Locate the cell with the specified text and output its (X, Y) center coordinate. 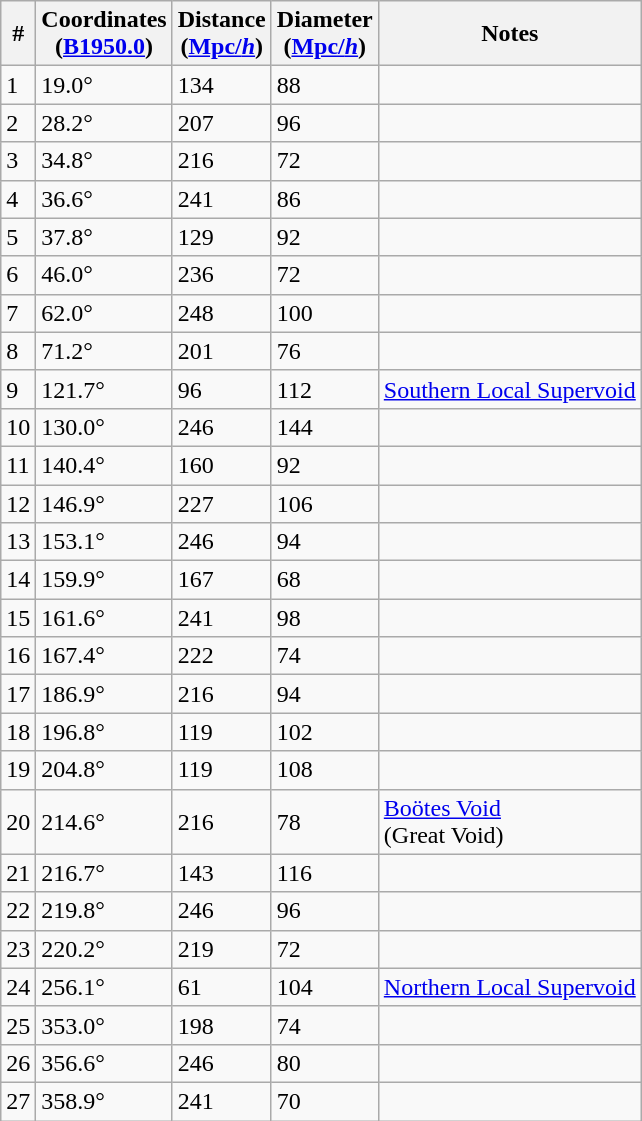
134 (222, 85)
Boötes Void (Great Void) (510, 822)
143 (222, 873)
71.2° (104, 351)
19 (18, 770)
4 (18, 199)
11 (18, 465)
86 (324, 199)
78 (324, 822)
19.0° (104, 85)
8 (18, 351)
100 (324, 313)
204.8° (104, 770)
102 (324, 732)
1 (18, 85)
21 (18, 873)
14 (18, 580)
130.0° (104, 427)
46.0° (104, 275)
88 (324, 85)
20 (18, 822)
159.9° (104, 580)
9 (18, 389)
196.8° (104, 732)
198 (222, 1025)
3 (18, 161)
160 (222, 465)
24 (18, 987)
Northern Local Supervoid (510, 987)
144 (324, 427)
12 (18, 503)
26 (18, 1063)
116 (324, 873)
Coordinates (B1950.0) (104, 34)
15 (18, 618)
248 (222, 313)
98 (324, 618)
76 (324, 351)
2 (18, 123)
207 (222, 123)
17 (18, 694)
27 (18, 1101)
222 (222, 656)
62.0° (104, 313)
Notes (510, 34)
70 (324, 1101)
18 (18, 732)
16 (18, 656)
186.9° (104, 694)
106 (324, 503)
7 (18, 313)
358.9° (104, 1101)
28.2° (104, 123)
167.4° (104, 656)
356.6° (104, 1063)
146.9° (104, 503)
236 (222, 275)
167 (222, 580)
219.8° (104, 911)
# (18, 34)
Diameter (Mpc/h) (324, 34)
129 (222, 237)
23 (18, 949)
Southern Local Supervoid (510, 389)
61 (222, 987)
108 (324, 770)
112 (324, 389)
220.2° (104, 949)
256.1° (104, 987)
161.6° (104, 618)
214.6° (104, 822)
22 (18, 911)
153.1° (104, 542)
80 (324, 1063)
25 (18, 1025)
68 (324, 580)
201 (222, 351)
13 (18, 542)
353.0° (104, 1025)
227 (222, 503)
219 (222, 949)
34.8° (104, 161)
140.4° (104, 465)
216.7° (104, 873)
37.8° (104, 237)
104 (324, 987)
Distance (Mpc/h) (222, 34)
6 (18, 275)
36.6° (104, 199)
121.7° (104, 389)
10 (18, 427)
5 (18, 237)
